For the text-containing cell, return its midpoint in (X, Y) coordinate format. 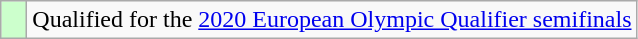
Qualified for the 2020 European Olympic Qualifier semifinals (332, 20)
